Determine the (x, y) coordinate at the center of the cell enclosing the given text.  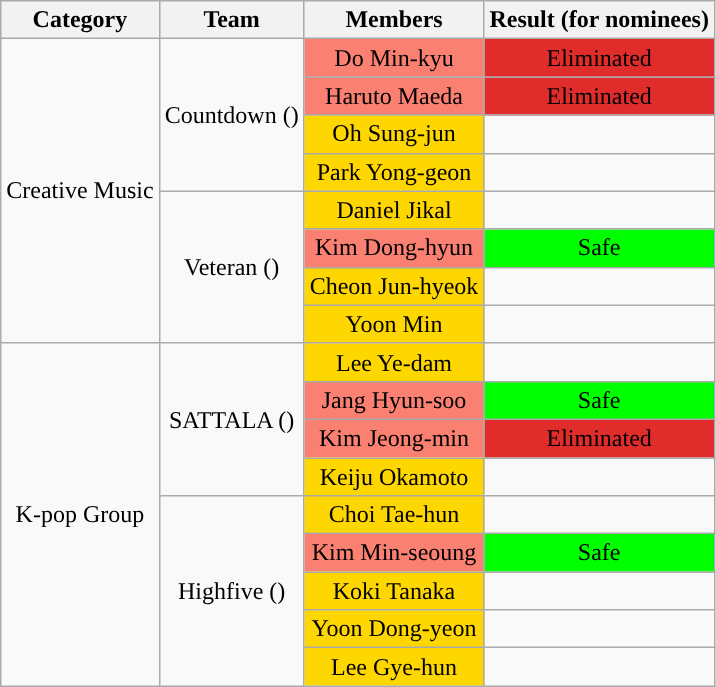
Countdown () (232, 115)
SATTALA () (232, 419)
Oh Sung-jun (394, 134)
Koki Tanaka (394, 591)
Lee Gye-hun (394, 667)
Veteran () (232, 267)
Keiju Okamoto (394, 477)
Jang Hyun-soo (394, 400)
Haruto Maeda (394, 96)
Daniel Jikal (394, 210)
Kim Jeong-min (394, 438)
Yoon Min (394, 324)
Category (80, 20)
Yoon Dong-yeon (394, 629)
Creative Music (80, 191)
Team (232, 20)
Members (394, 20)
K-pop Group (80, 514)
Do Min-kyu (394, 58)
Lee Ye-dam (394, 362)
Choi Tae-hun (394, 515)
Park Yong-geon (394, 172)
Kim Min-seoung (394, 553)
Result (for nominees) (600, 20)
Highfive () (232, 591)
Kim Dong-hyun (394, 248)
Cheon Jun-hyeok (394, 286)
